Find where the given text appears and provide that cell's center as [x, y] coordinate. 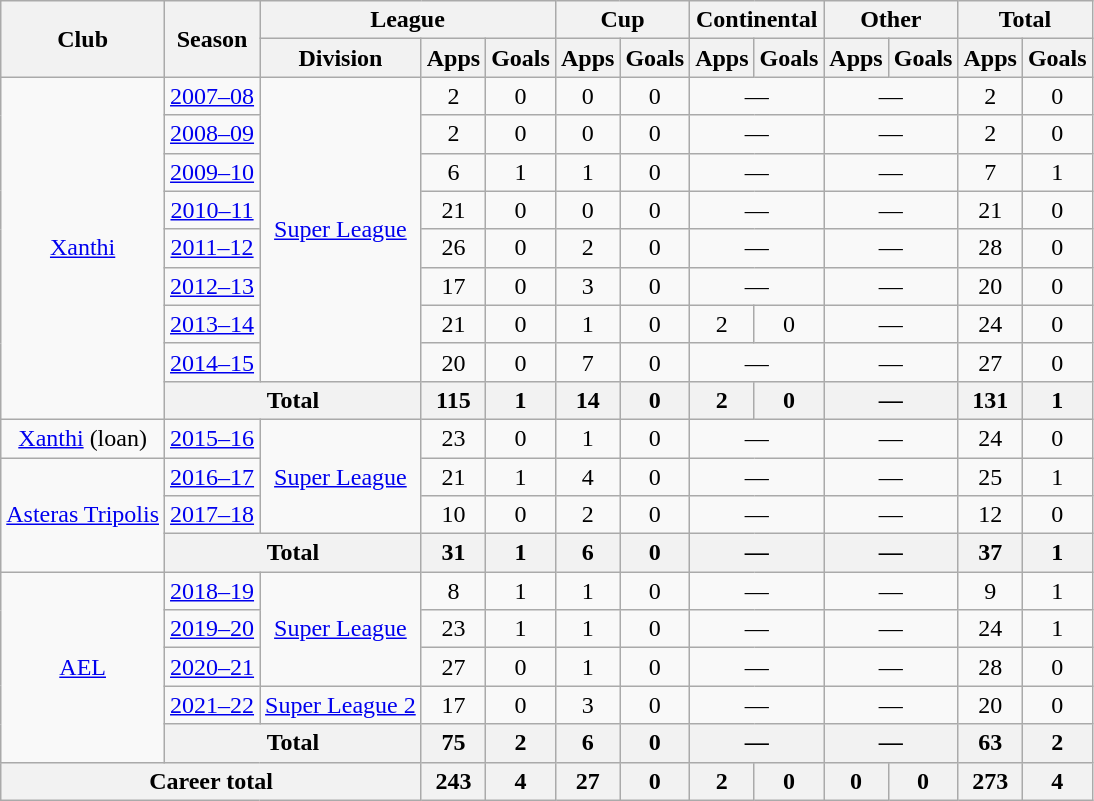
131 [990, 400]
Cup [622, 20]
2013–14 [212, 324]
2010–11 [212, 210]
2018–19 [212, 591]
League [408, 20]
37 [990, 553]
10 [453, 515]
25 [990, 477]
2007–08 [212, 96]
2009–10 [212, 172]
Asteras Tripolis [83, 515]
9 [990, 591]
273 [990, 781]
2021–22 [212, 705]
115 [453, 400]
2017–18 [212, 515]
26 [453, 248]
Other [891, 20]
Season [212, 39]
2020–21 [212, 667]
2015–16 [212, 438]
Super League 2 [341, 705]
8 [453, 591]
Club [83, 39]
2014–15 [212, 362]
31 [453, 553]
Continental [757, 20]
243 [453, 781]
Division [341, 58]
14 [587, 400]
2016–17 [212, 477]
75 [453, 743]
AEL [83, 667]
2008–09 [212, 134]
Xanthi [83, 248]
12 [990, 515]
Xanthi (loan) [83, 438]
63 [990, 743]
2011–12 [212, 248]
Career total [211, 781]
2012–13 [212, 286]
2019–20 [212, 629]
